Return [x, y] of the center of cell containing provided text 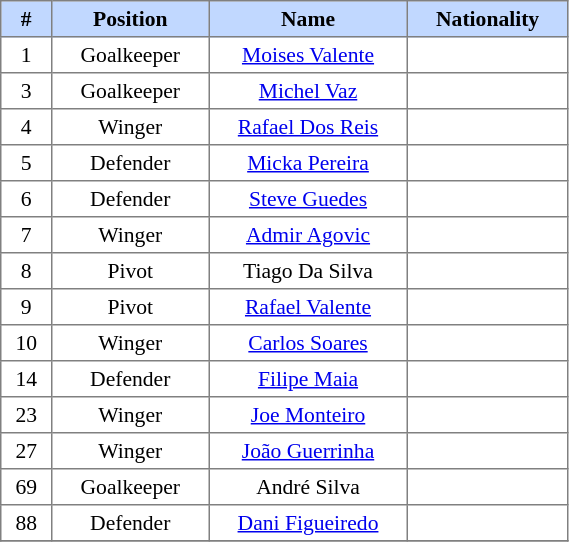
Rafael Dos Reis [308, 127]
Admir Agovic [308, 235]
9 [26, 307]
Joe Monteiro [308, 415]
7 [26, 235]
3 [26, 91]
Micka Pereira [308, 163]
Michel Vaz [308, 91]
88 [26, 523]
Tiago Da Silva [308, 271]
Filipe Maia [308, 379]
27 [26, 451]
Nationality [488, 19]
Steve Guedes [308, 199]
6 [26, 199]
André Silva [308, 487]
João Guerrinha [308, 451]
23 [26, 415]
1 [26, 55]
5 [26, 163]
Dani Figueiredo [308, 523]
4 [26, 127]
Rafael Valente [308, 307]
14 [26, 379]
Position [130, 19]
8 [26, 271]
10 [26, 343]
# [26, 19]
Carlos Soares [308, 343]
69 [26, 487]
Name [308, 19]
Moises Valente [308, 55]
